Extract the (x, y) coordinate from the center of the cell holding the provided text.  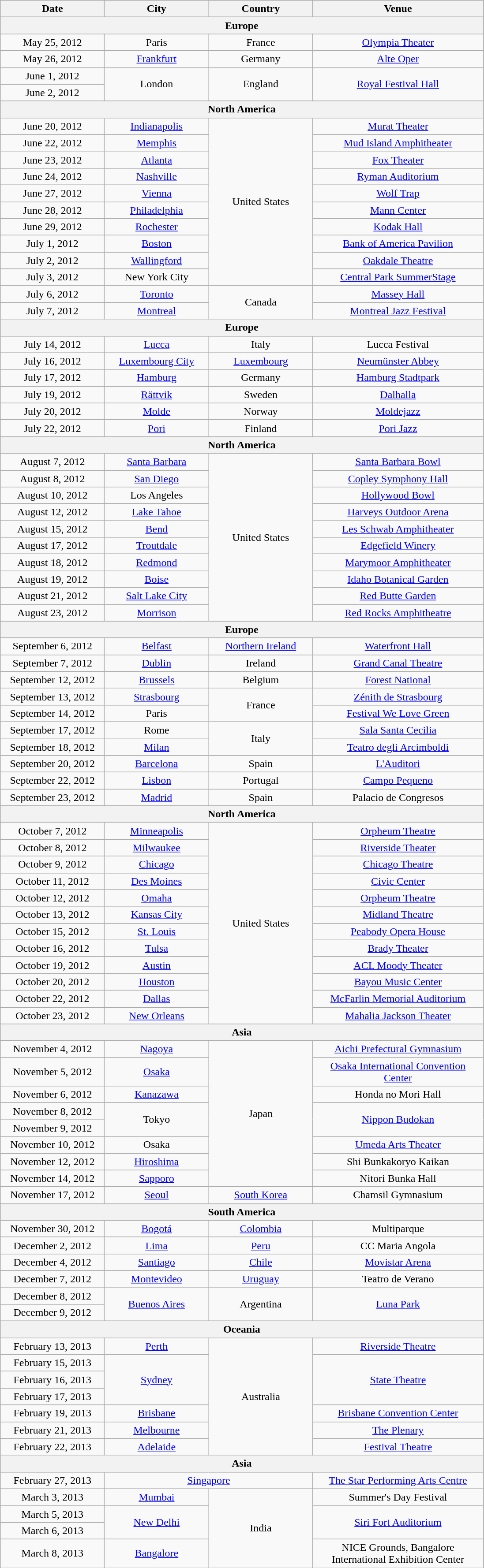
Chicago (157, 864)
Finland (261, 428)
Perth (157, 1346)
July 16, 2012 (53, 361)
Chicago Theatre (398, 864)
August 12, 2012 (53, 512)
Hamburg Stadtpark (398, 378)
Toronto (157, 294)
McFarlin Memorial Auditorium (398, 998)
Sweden (261, 395)
Barcelona (157, 764)
August 23, 2012 (53, 613)
Campo Pequeno (398, 781)
Palacio de Congresos (398, 797)
July 19, 2012 (53, 395)
St. Louis (157, 931)
Grand Canal Theatre (398, 663)
Neumünster Abbey (398, 361)
The Star Performing Arts Centre (398, 1480)
South Korea (261, 1195)
October 19, 2012 (53, 965)
Santa Barbara (157, 462)
L'Auditori (398, 764)
Milwaukee (157, 848)
Ireland (261, 663)
November 6, 2012 (53, 1095)
Umeda Arts Theater (398, 1145)
June 27, 2012 (53, 193)
Massey Hall (398, 294)
Peru (261, 1245)
CC Maria Angola (398, 1245)
Teatro degli Arcimboldi (398, 747)
Rättvik (157, 395)
Rome (157, 730)
Multiparque (398, 1229)
Marymoor Amphitheater (398, 562)
August 7, 2012 (53, 462)
New York City (157, 277)
New Delhi (157, 1522)
October 20, 2012 (53, 982)
Brussels (157, 680)
Wallingford (157, 261)
October 7, 2012 (53, 831)
June 2, 2012 (53, 93)
July 2, 2012 (53, 261)
Edgefield Winery (398, 546)
Strasbourg (157, 696)
October 12, 2012 (53, 898)
Luna Park (398, 1304)
September 23, 2012 (53, 797)
Murat Theater (398, 126)
Molde (157, 411)
Luxembourg (261, 361)
Dalhalla (398, 395)
Santiago (157, 1262)
February 22, 2013 (53, 1447)
Vienna (157, 193)
South America (242, 1212)
San Diego (157, 478)
ACL Moody Theater (398, 965)
Montreal Jazz Festival (398, 311)
Country (261, 9)
London (157, 84)
February 27, 2013 (53, 1480)
Buenos Aires (157, 1304)
Fox Theater (398, 160)
December 4, 2012 (53, 1262)
Sala Santa Cecilia (398, 730)
Olympia Theater (398, 42)
Montreal (157, 311)
Redmond (157, 562)
July 3, 2012 (53, 277)
November 9, 2012 (53, 1128)
Hiroshima (157, 1162)
Central Park SummerStage (398, 277)
February 19, 2013 (53, 1413)
Kodak Hall (398, 227)
Venue (398, 9)
Idaho Botanical Garden (398, 579)
Adelaide (157, 1447)
Omaha (157, 898)
October 15, 2012 (53, 931)
Chile (261, 1262)
Austin (157, 965)
July 1, 2012 (53, 244)
Hollywood Bowl (398, 495)
Memphis (157, 143)
Lima (157, 1245)
Wolf Trap (398, 193)
Colombia (261, 1229)
Boston (157, 244)
Kanazawa (157, 1095)
Troutdale (157, 546)
Belfast (157, 646)
Dublin (157, 663)
Midland Theatre (398, 915)
Lisbon (157, 781)
November 30, 2012 (53, 1229)
December 2, 2012 (53, 1245)
Forest National (398, 680)
Luxembourg City (157, 361)
September 12, 2012 (53, 680)
Mahalia Jackson Theater (398, 1015)
February 16, 2013 (53, 1380)
Pori (157, 428)
Movistar Arena (398, 1262)
December 9, 2012 (53, 1313)
September 18, 2012 (53, 747)
Mud Island Amphitheater (398, 143)
Portugal (261, 781)
Argentina (261, 1304)
Japan (261, 1114)
Lucca (157, 344)
Bank of America Pavilion (398, 244)
June 23, 2012 (53, 160)
Lake Tahoe (157, 512)
Des Moines (157, 881)
Nagoya (157, 1049)
Bangalore (157, 1553)
Festival Theatre (398, 1447)
Alte Oper (398, 59)
September 13, 2012 (53, 696)
Festival We Love Green (398, 713)
Brady Theater (398, 948)
Red Butte Garden (398, 596)
Waterfront Hall (398, 646)
City (157, 9)
Milan (157, 747)
Peabody Opera House (398, 931)
March 6, 2013 (53, 1531)
Minneapolis (157, 831)
December 8, 2012 (53, 1296)
Los Angeles (157, 495)
August 10, 2012 (53, 495)
Mann Center (398, 210)
Nippon Budokan (398, 1120)
November 10, 2012 (53, 1145)
Morrison (157, 613)
June 22, 2012 (53, 143)
Australia (261, 1397)
Hamburg (157, 378)
November 17, 2012 (53, 1195)
November 12, 2012 (53, 1162)
Houston (157, 982)
Kansas City (157, 915)
Nitori Bunka Hall (398, 1178)
June 24, 2012 (53, 176)
February 21, 2013 (53, 1430)
Siri Fort Auditorium (398, 1522)
Harveys Outdoor Arena (398, 512)
October 8, 2012 (53, 848)
June 1, 2012 (53, 76)
NICE Grounds, Bangalore International Exhibition Center (398, 1553)
October 9, 2012 (53, 864)
Ryman Auditorium (398, 176)
Brisbane (157, 1413)
Chamsil Gymnasium (398, 1195)
Bogotá (157, 1229)
Date (53, 9)
September 22, 2012 (53, 781)
August 19, 2012 (53, 579)
Sydney (157, 1380)
Melbourne (157, 1430)
Uruguay (261, 1279)
The Plenary (398, 1430)
Royal Festival Hall (398, 84)
Canada (261, 302)
Zénith de Strasbourg (398, 696)
Mumbai (157, 1497)
August 15, 2012 (53, 529)
Boise (157, 579)
Tokyo (157, 1120)
Dallas (157, 998)
March 5, 2013 (53, 1514)
October 13, 2012 (53, 915)
November 4, 2012 (53, 1049)
Frankfurt (157, 59)
Northern Ireland (261, 646)
August 8, 2012 (53, 478)
Montevideo (157, 1279)
Tulsa (157, 948)
July 17, 2012 (53, 378)
February 13, 2013 (53, 1346)
State Theatre (398, 1380)
July 7, 2012 (53, 311)
Seoul (157, 1195)
Osaka International Convention Center (398, 1072)
Red Rocks Amphitheatre (398, 613)
Copley Symphony Hall (398, 478)
September 7, 2012 (53, 663)
Philadelphia (157, 210)
February 15, 2013 (53, 1363)
Salt Lake City (157, 596)
Brisbane Convention Center (398, 1413)
Sapporo (157, 1178)
Civic Center (398, 881)
June 20, 2012 (53, 126)
Riverside Theater (398, 848)
August 17, 2012 (53, 546)
September 20, 2012 (53, 764)
Bend (157, 529)
New Orleans (157, 1015)
Rochester (157, 227)
May 26, 2012 (53, 59)
September 14, 2012 (53, 713)
Norway (261, 411)
Summer's Day Festival (398, 1497)
July 6, 2012 (53, 294)
Bayou Music Center (398, 982)
July 14, 2012 (53, 344)
November 8, 2012 (53, 1111)
Santa Barbara Bowl (398, 462)
Madrid (157, 797)
September 6, 2012 (53, 646)
October 22, 2012 (53, 998)
Teatro de Verano (398, 1279)
England (261, 84)
Pori Jazz (398, 428)
October 11, 2012 (53, 881)
March 8, 2013 (53, 1553)
September 17, 2012 (53, 730)
Aichi Prefectural Gymnasium (398, 1049)
November 14, 2012 (53, 1178)
August 21, 2012 (53, 596)
October 23, 2012 (53, 1015)
February 17, 2013 (53, 1397)
Moldejazz (398, 411)
India (261, 1528)
Nashville (157, 176)
October 16, 2012 (53, 948)
June 28, 2012 (53, 210)
Indianapolis (157, 126)
Oakdale Theatre (398, 261)
May 25, 2012 (53, 42)
Atlanta (157, 160)
Honda no Mori Hall (398, 1095)
Singapore (209, 1480)
March 3, 2013 (53, 1497)
Les Schwab Amphitheater (398, 529)
Riverside Theatre (398, 1346)
June 29, 2012 (53, 227)
Shi Bunkakoryo Kaikan (398, 1162)
July 20, 2012 (53, 411)
December 7, 2012 (53, 1279)
Lucca Festival (398, 344)
August 18, 2012 (53, 562)
Belgium (261, 680)
November 5, 2012 (53, 1072)
Oceania (242, 1330)
July 22, 2012 (53, 428)
